Scan for the cell matching the given text and deliver its [x, y] coordinate at center. 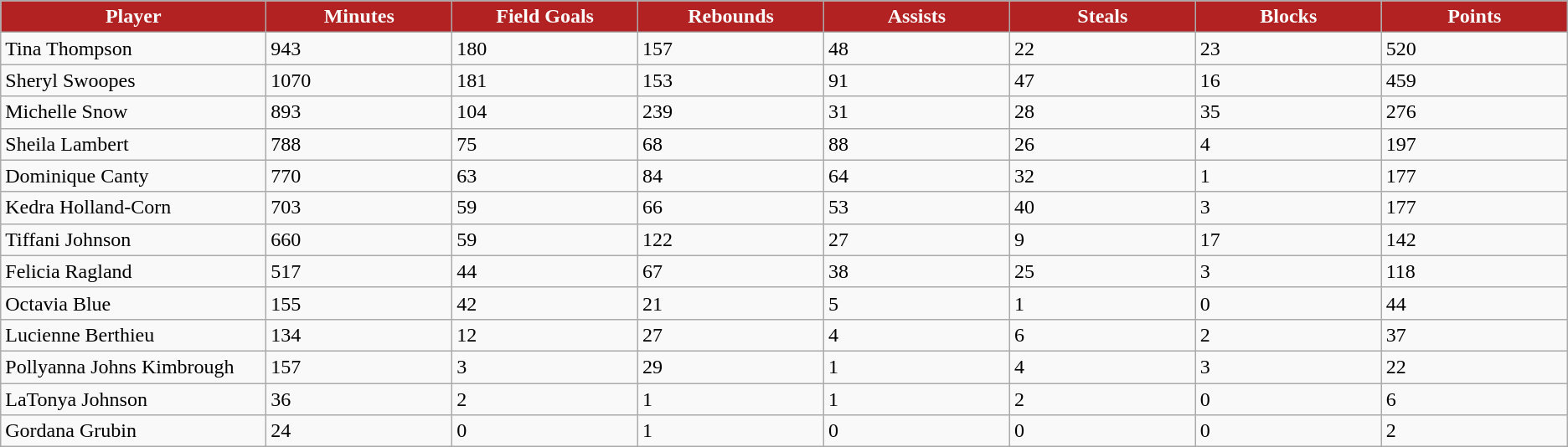
Points [1474, 17]
770 [359, 176]
142 [1474, 239]
Kedra Holland-Corn [134, 208]
16 [1288, 80]
21 [731, 303]
104 [545, 112]
Minutes [359, 17]
Field Goals [545, 17]
9 [1102, 239]
Sheila Lambert [134, 144]
28 [1102, 112]
Dominique Canty [134, 176]
893 [359, 112]
Assists [916, 17]
943 [359, 49]
5 [916, 303]
180 [545, 49]
Steals [1102, 17]
Tina Thompson [134, 49]
517 [359, 271]
155 [359, 303]
Gordana Grubin [134, 431]
118 [1474, 271]
122 [731, 239]
53 [916, 208]
66 [731, 208]
35 [1288, 112]
75 [545, 144]
32 [1102, 176]
1070 [359, 80]
703 [359, 208]
Lucienne Berthieu [134, 335]
36 [359, 399]
459 [1474, 80]
276 [1474, 112]
Tiffani Johnson [134, 239]
64 [916, 176]
91 [916, 80]
660 [359, 239]
Blocks [1288, 17]
40 [1102, 208]
48 [916, 49]
Octavia Blue [134, 303]
Pollyanna Johns Kimbrough [134, 367]
LaTonya Johnson [134, 399]
24 [359, 431]
25 [1102, 271]
788 [359, 144]
29 [731, 367]
520 [1474, 49]
153 [731, 80]
12 [545, 335]
26 [1102, 144]
84 [731, 176]
Felicia Ragland [134, 271]
239 [731, 112]
181 [545, 80]
67 [731, 271]
68 [731, 144]
47 [1102, 80]
17 [1288, 239]
37 [1474, 335]
88 [916, 144]
134 [359, 335]
Sheryl Swoopes [134, 80]
23 [1288, 49]
Michelle Snow [134, 112]
Player [134, 17]
197 [1474, 144]
Rebounds [731, 17]
42 [545, 303]
63 [545, 176]
38 [916, 271]
31 [916, 112]
